Search for the cell housing the specified text and yield its [x, y] center coordinate. 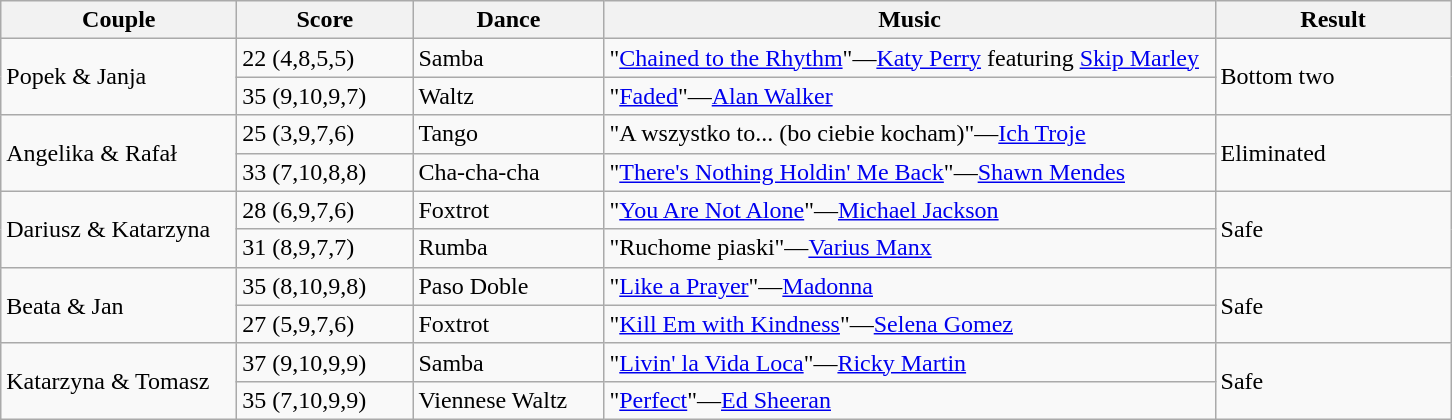
35 (8,10,9,8) [325, 286]
Tango [508, 134]
28 (6,9,7,6) [325, 210]
Cha-cha-cha [508, 172]
37 (9,10,9,9) [325, 362]
Eliminated [1333, 153]
Bottom two [1333, 77]
"A wszystko to... (bo ciebie kocham)"—Ich Troje [910, 134]
Popek & Janja [119, 77]
35 (9,10,9,7) [325, 96]
31 (8,9,7,7) [325, 248]
Viennese Waltz [508, 400]
"Kill Em with Kindness"—Selena Gomez [910, 324]
Music [910, 20]
"Perfect"—Ed Sheeran [910, 400]
Angelika & Rafał [119, 153]
"You Are Not Alone"—Michael Jackson [910, 210]
Katarzyna & Tomasz [119, 381]
27 (5,9,7,6) [325, 324]
33 (7,10,8,8) [325, 172]
22 (4,8,5,5) [325, 58]
25 (3,9,7,6) [325, 134]
Rumba [508, 248]
Waltz [508, 96]
Dance [508, 20]
"There's Nothing Holdin' Me Back"—Shawn Mendes [910, 172]
"Livin' la Vida Loca"—Ricky Martin [910, 362]
Result [1333, 20]
Couple [119, 20]
Score [325, 20]
35 (7,10,9,9) [325, 400]
"Ruchome piaski"—Varius Manx [910, 248]
Dariusz & Katarzyna [119, 229]
"Like a Prayer"—Madonna [910, 286]
Paso Doble [508, 286]
"Faded"—Alan Walker [910, 96]
Beata & Jan [119, 305]
"Chained to the Rhythm"—Katy Perry featuring Skip Marley [910, 58]
